From the cell containing the given text, extract its center point as (X, Y) coordinate. 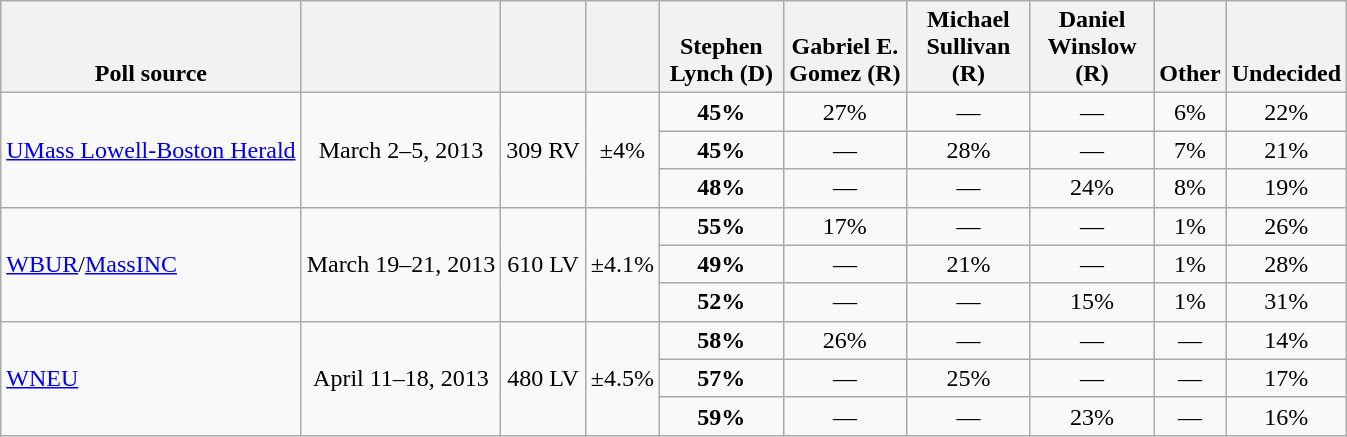
19% (1286, 188)
6% (1190, 112)
57% (722, 378)
49% (722, 264)
31% (1286, 302)
March 19–21, 2013 (401, 264)
±4.1% (622, 264)
22% (1286, 112)
StephenLynch (D) (722, 47)
MichaelSullivan (R) (969, 47)
7% (1190, 150)
52% (722, 302)
23% (1092, 416)
WBUR/MassINC (151, 264)
±4% (622, 150)
16% (1286, 416)
27% (845, 112)
Other (1190, 47)
480 LV (543, 378)
April 11–18, 2013 (401, 378)
55% (722, 226)
15% (1092, 302)
59% (722, 416)
25% (969, 378)
14% (1286, 340)
Poll source (151, 47)
610 LV (543, 264)
DanielWinslow (R) (1092, 47)
58% (722, 340)
March 2–5, 2013 (401, 150)
WNEU (151, 378)
UMass Lowell-Boston Herald (151, 150)
±4.5% (622, 378)
Undecided (1286, 47)
24% (1092, 188)
48% (722, 188)
Gabriel E.Gomez (R) (845, 47)
309 RV (543, 150)
8% (1190, 188)
